Output the [X, Y] coordinate of the center of the cell containing the given text.  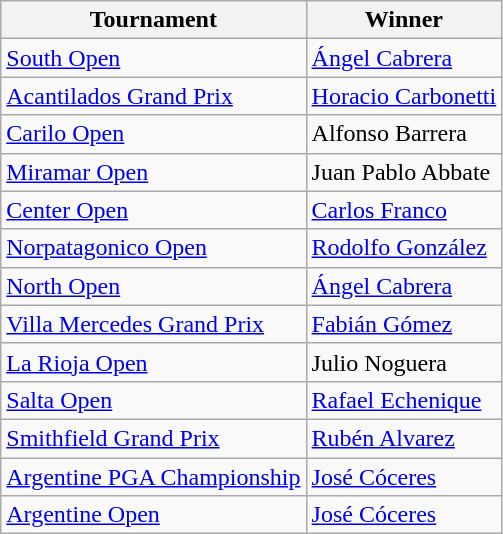
North Open [154, 286]
Tournament [154, 20]
Fabián Gómez [404, 324]
Alfonso Barrera [404, 134]
Salta Open [154, 400]
Rafael Echenique [404, 400]
Carilo Open [154, 134]
Horacio Carbonetti [404, 96]
Juan Pablo Abbate [404, 172]
Rubén Alvarez [404, 438]
Villa Mercedes Grand Prix [154, 324]
La Rioja Open [154, 362]
Julio Noguera [404, 362]
Center Open [154, 210]
Carlos Franco [404, 210]
Argentine Open [154, 515]
Argentine PGA Championship [154, 477]
Winner [404, 20]
Smithfield Grand Prix [154, 438]
South Open [154, 58]
Miramar Open [154, 172]
Acantilados Grand Prix [154, 96]
Norpatagonico Open [154, 248]
Rodolfo González [404, 248]
